Extract the [x, y] coordinate from the center of the cell holding the provided text.  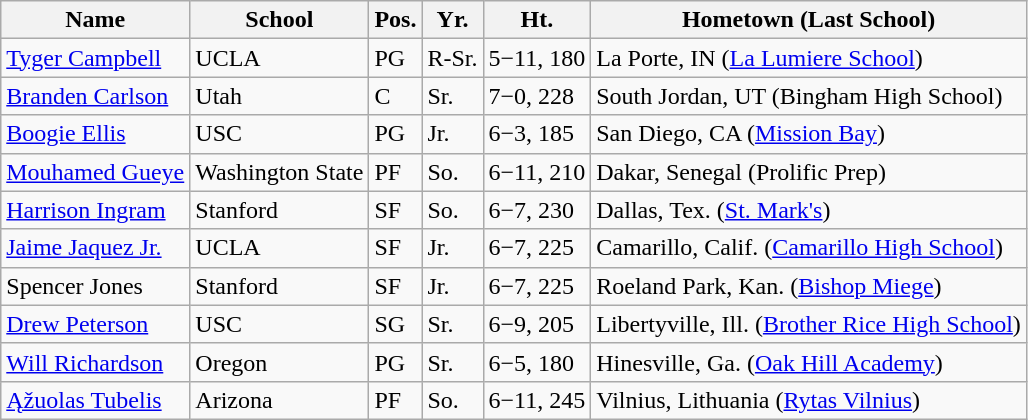
6−11, 210 [537, 172]
Boogie Ellis [96, 134]
Will Richardson [96, 362]
Roeland Park, Kan. (Bishop Miege) [809, 286]
Dallas, Tex. (St. Mark's) [809, 210]
Libertyville, Ill. (Brother Rice High School) [809, 324]
Harrison Ingram [96, 210]
La Porte, IN (La Lumiere School) [809, 58]
6−9, 205 [537, 324]
Name [96, 20]
Drew Peterson [96, 324]
Arizona [280, 400]
Jaime Jaquez Jr. [96, 248]
Washington State [280, 172]
Branden Carlson [96, 96]
Utah [280, 96]
6−11, 245 [537, 400]
Pos. [396, 20]
Ąžuolas Tubelis [96, 400]
Dakar, Senegal (Prolific Prep) [809, 172]
Vilnius, Lithuania (Rytas Vilnius) [809, 400]
Oregon [280, 362]
6−3, 185 [537, 134]
6−7, 230 [537, 210]
Camarillo, Calif. (Camarillo High School) [809, 248]
R-Sr. [452, 58]
Mouhamed Gueye [96, 172]
6−5, 180 [537, 362]
Ht. [537, 20]
San Diego, CA (Mission Bay) [809, 134]
South Jordan, UT (Bingham High School) [809, 96]
5−11, 180 [537, 58]
C [396, 96]
Yr. [452, 20]
SG [396, 324]
Hometown (Last School) [809, 20]
Hinesville, Ga. (Oak Hill Academy) [809, 362]
7−0, 228 [537, 96]
Tyger Campbell [96, 58]
Spencer Jones [96, 286]
School [280, 20]
